Determine the (x, y) coordinate at the center of the cell enclosing the given text.  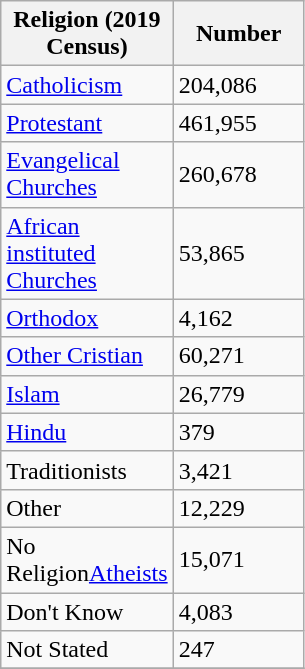
3,421 (238, 470)
Evangelical Churches (87, 174)
461,955 (238, 123)
Catholicism (87, 85)
204,086 (238, 85)
4,162 (238, 318)
African instituted Churches (87, 253)
Islam (87, 394)
Traditionists (87, 470)
15,071 (238, 560)
247 (238, 650)
12,229 (238, 508)
60,271 (238, 356)
No ReligionAtheists (87, 560)
4,083 (238, 611)
Number (238, 34)
260,678 (238, 174)
Not Stated (87, 650)
379 (238, 432)
Religion (2019 Census) (87, 34)
53,865 (238, 253)
Other (87, 508)
Hindu (87, 432)
Protestant (87, 123)
26,779 (238, 394)
Orthodox (87, 318)
Don't Know (87, 611)
Other Cristian (87, 356)
